Find where the given text appears and provide that cell's center as [X, Y] coordinate. 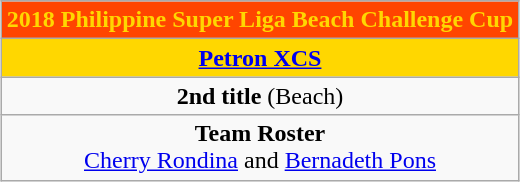
2nd title (Beach) [260, 96]
Team RosterCherry Rondina and Bernadeth Pons [260, 148]
2018 Philippine Super Liga Beach Challenge Cup [260, 20]
Petron XCS [260, 58]
